Identify which cell holds the provided text, then report its [x, y] central coordinate. 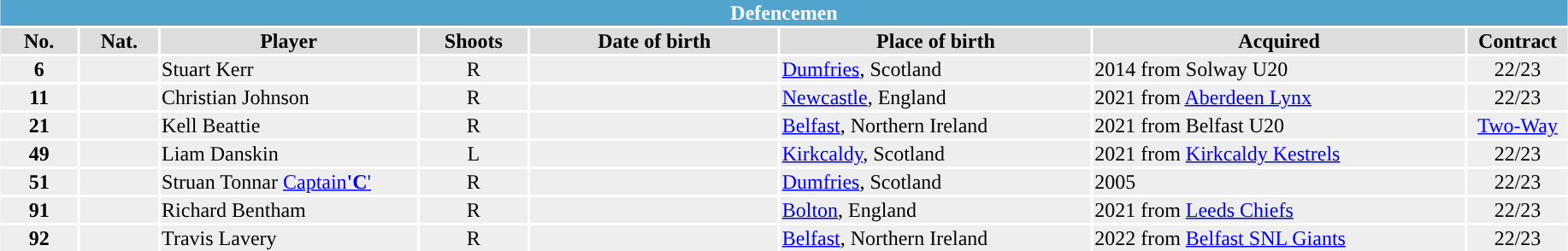
2014 from Solway U20 [1279, 69]
Contract [1518, 41]
6 [39, 69]
Two-Way [1518, 125]
91 [39, 210]
Place of birth [935, 41]
Liam Danskin [289, 154]
Stuart Kerr [289, 69]
2021 from Leeds Chiefs [1279, 210]
Bolton, England [935, 210]
2021 from Belfast U20 [1279, 125]
51 [39, 182]
11 [39, 97]
Shoots [474, 41]
2021 from Aberdeen Lynx [1279, 97]
Player [289, 41]
Newcastle, England [935, 97]
2021 from Kirkcaldy Kestrels [1279, 154]
Kirkcaldy, Scotland [935, 154]
Acquired [1279, 41]
92 [39, 238]
Defencemen [783, 13]
No. [39, 41]
2022 from Belfast SNL Giants [1279, 238]
Travis Lavery [289, 238]
49 [39, 154]
Richard Bentham [289, 210]
L [474, 154]
Kell Beattie [289, 125]
Christian Johnson [289, 97]
21 [39, 125]
2005 [1279, 182]
Nat. [120, 41]
Date of birth [654, 41]
Struan Tonnar Captain'C' [289, 182]
